Output the (X, Y) coordinate of the center of the cell containing the given text.  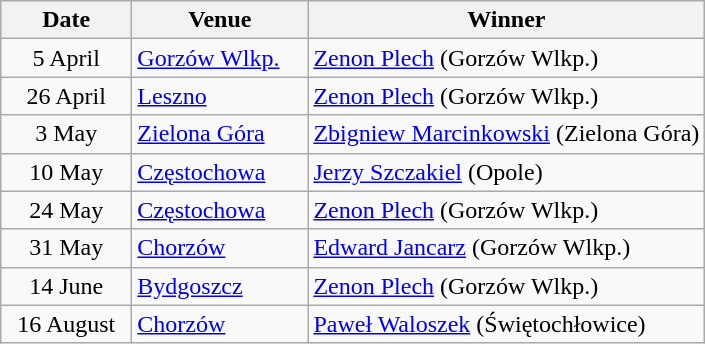
31 May (66, 248)
Bydgoszcz (220, 286)
Edward Jancarz (Gorzów Wlkp.) (506, 248)
24 May (66, 210)
Gorzów Wlkp. (220, 58)
26 April (66, 96)
3 May (66, 134)
Zbigniew Marcinkowski (Zielona Góra) (506, 134)
5 April (66, 58)
Zielona Góra (220, 134)
Winner (506, 20)
10 May (66, 172)
14 June (66, 286)
Venue (220, 20)
Leszno (220, 96)
Paweł Waloszek (Świętochłowice) (506, 324)
Date (66, 20)
16 August (66, 324)
Jerzy Szczakiel (Opole) (506, 172)
